Detect which cell encompasses the target text, then output its (x, y) center coordinate. 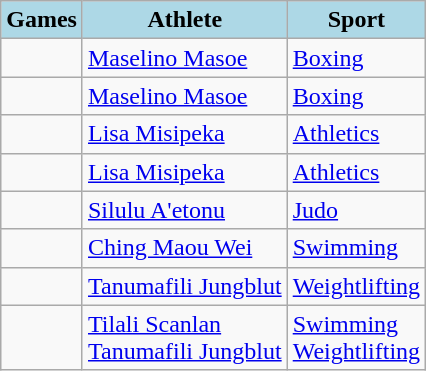
Sport (356, 20)
Swimming (356, 248)
Athlete (184, 20)
Weightlifting (356, 286)
Ching Maou Wei (184, 248)
Tilali Scanlan Tanumafili Jungblut (184, 338)
Swimming Weightlifting (356, 338)
Silulu A'etonu (184, 210)
Tanumafili Jungblut (184, 286)
Judo (356, 210)
Games (42, 20)
